From the cell containing the given text, extract its center point as [x, y] coordinate. 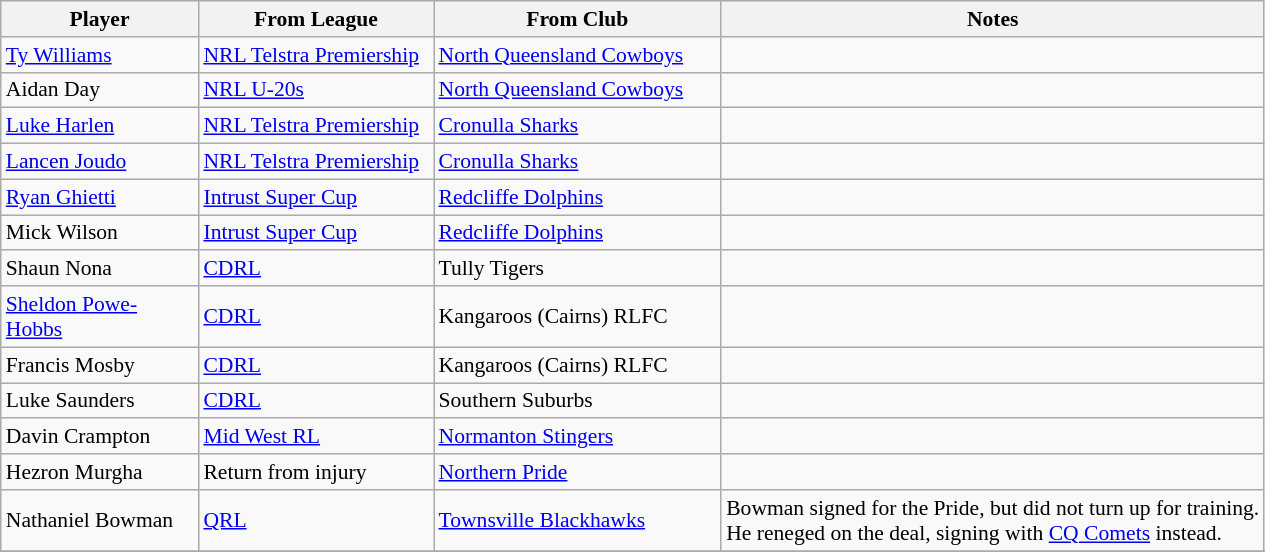
From Club [578, 19]
Mid West RL [316, 437]
Notes [992, 19]
Tully Tigers [578, 269]
QRL [316, 520]
Normanton Stingers [578, 437]
Luke Saunders [100, 401]
Lancen Joudo [100, 162]
Northern Pride [578, 472]
Francis Mosby [100, 365]
Bowman signed for the Pride, but did not turn up for training.He reneged on the deal, signing with CQ Comets instead. [992, 520]
Ty Williams [100, 55]
Luke Harlen [100, 126]
NRL U-20s [316, 90]
Townsville Blackhawks [578, 520]
Davin Crampton [100, 437]
Mick Wilson [100, 233]
Nathaniel Bowman [100, 520]
Sheldon Powe-Hobbs [100, 316]
Player [100, 19]
Aidan Day [100, 90]
From League [316, 19]
Hezron Murgha [100, 472]
Shaun Nona [100, 269]
Ryan Ghietti [100, 197]
Southern Suburbs [578, 401]
Return from injury [316, 472]
